Pinpoint the cell where the given text exists, returning its (X, Y) midpoint coordinate. 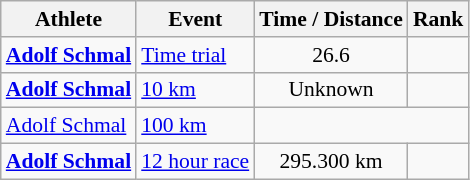
10 km (195, 90)
100 km (195, 126)
295.300 km (331, 162)
Time trial (195, 55)
Event (195, 19)
Unknown (331, 90)
26.6 (331, 55)
Time / Distance (331, 19)
12 hour race (195, 162)
Athlete (68, 19)
Rank (438, 19)
